Pinpoint the cell where the given text exists, returning its [X, Y] midpoint coordinate. 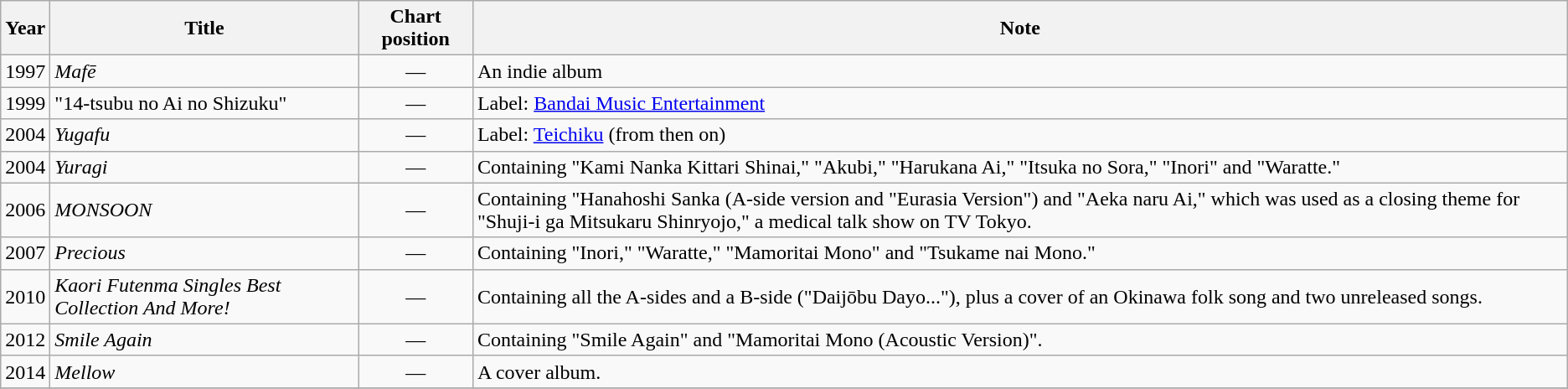
2007 [25, 253]
Containing all the A-sides and a B-side ("Daijōbu Dayo..."), plus a cover of an Okinawa folk song and two unreleased songs. [1020, 297]
A cover album. [1020, 371]
Title [204, 29]
2014 [25, 371]
Year [25, 29]
2006 [25, 210]
1997 [25, 71]
Chart position [415, 29]
Containing "Inori," "Waratte," "Mamoritai Mono" and "Tsukame nai Mono." [1020, 253]
Yuragi [204, 167]
2010 [25, 297]
Mafē [204, 71]
Kaori Futenma Singles Best Collection And More! [204, 297]
Note [1020, 29]
Precious [204, 253]
Containing "Smile Again" and "Mamoritai Mono (Acoustic Version)". [1020, 340]
2012 [25, 340]
Yugafu [204, 135]
Mellow [204, 371]
Label: Bandai Music Entertainment [1020, 103]
Label: Teichiku (from then on) [1020, 135]
Containing "Kami Nanka Kittari Shinai," "Akubi," "Harukana Ai," "Itsuka no Sora," "Inori" and "Waratte." [1020, 167]
"14-tsubu no Ai no Shizuku" [204, 103]
MONSOON [204, 210]
An indie album [1020, 71]
Smile Again [204, 340]
1999 [25, 103]
